Provide the (x, y) coordinate of the cell's center where the given text is located.  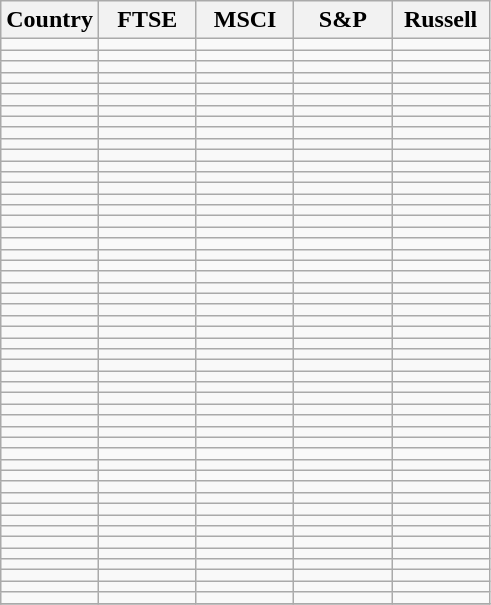
FTSE (147, 20)
Russell (441, 20)
Country (50, 20)
S&P (343, 20)
MSCI (245, 20)
